Extract the (X, Y) coordinate from the center of the cell holding the provided text.  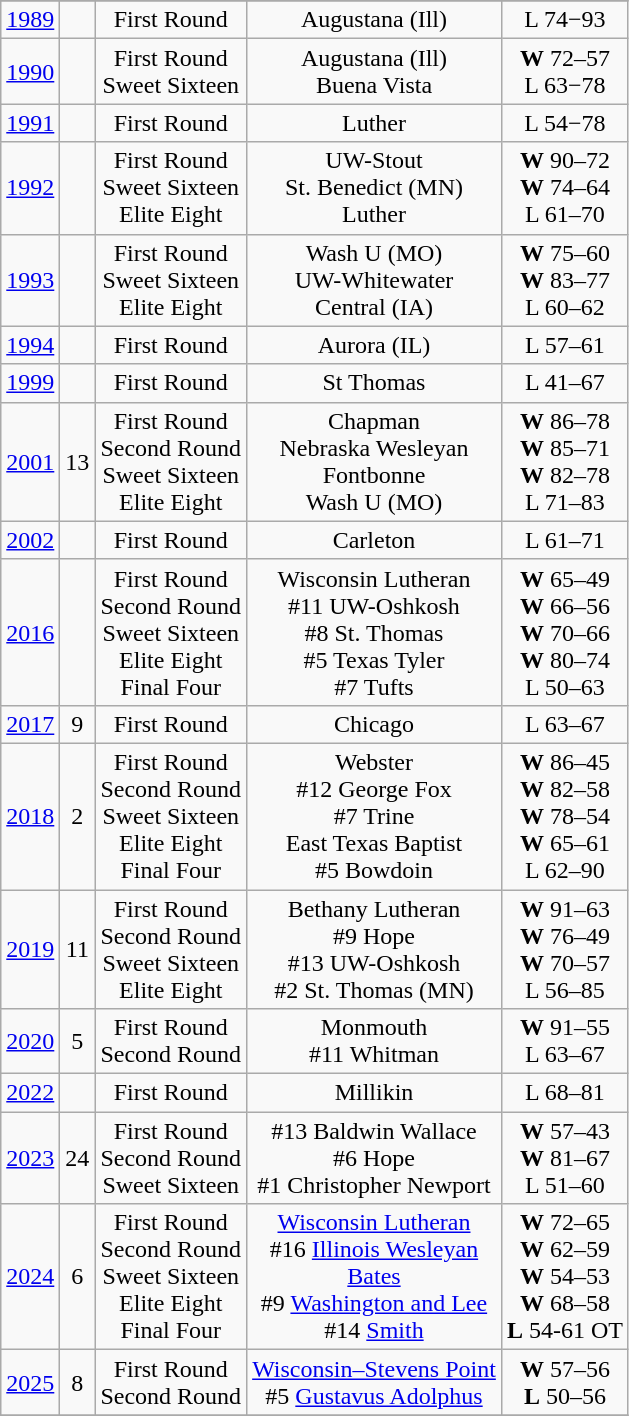
L 74−93 (564, 20)
First RoundSweet Sixteen (171, 72)
W 72–65W 62–59W 54–53W 68–58 L 54-61 OT (564, 1277)
9 (78, 724)
1994 (30, 345)
L 63–67 (564, 724)
1991 (30, 123)
1993 (30, 280)
2023 (30, 1158)
13 (78, 462)
W 86–78W 85–71W 82–78L 71–83 (564, 462)
Wisconsin Lutheran#11 UW-Oshkosh#8 St. Thomas#5 Texas Tyler#7 Tufts (374, 632)
2 (78, 816)
Augustana (Ill)Buena Vista (374, 72)
6 (78, 1277)
Wash U (MO)UW-WhitewaterCentral (IA) (374, 280)
Wisconsin Lutheran#16 Illinois Wesleyan Bates#9 Washington and Lee #14 Smith (374, 1277)
1999 (30, 383)
Monmouth#11 Whitman (374, 1042)
L 68–81 (564, 1093)
UW-StoutSt. Benedict (MN)Luther (374, 188)
Carleton (374, 540)
W 91–55L 63–67 (564, 1042)
Webster#12 George Fox#7 TrineEast Texas Baptist#5 Bowdoin (374, 816)
L 41–67 (564, 383)
L 61–71 (564, 540)
L 54−78 (564, 123)
#13 Baldwin Wallace#6 Hope#1 Christopher Newport (374, 1158)
Bethany Lutheran#9 Hope#13 UW-Oshkosh#2 St. Thomas (MN) (374, 950)
2022 (30, 1093)
W 65–49W 66–56W 70–66W 80–74L 50–63 (564, 632)
11 (78, 950)
Luther (374, 123)
Augustana (Ill) (374, 20)
W 90–72W 74–64L 61–70 (564, 188)
L 57–61 (564, 345)
2018 (30, 816)
W 57–56L 50–56 (564, 1382)
1989 (30, 20)
First RoundSecond RoundSweet SixteenElite Eight Final Four (171, 1277)
2020 (30, 1042)
2002 (30, 540)
W 91–63W 76–49W 70–57L 56–85 (564, 950)
2001 (30, 462)
2016 (30, 632)
8 (78, 1382)
1992 (30, 188)
W 57–43W 81–67L 51–60 (564, 1158)
W 75–60W 83–77L 60–62 (564, 280)
First RoundSecond RoundSweet Sixteen (171, 1158)
Chicago (374, 724)
1990 (30, 72)
2017 (30, 724)
St Thomas (374, 383)
2024 (30, 1277)
Millikin (374, 1093)
Wisconsin–Stevens Point#5 Gustavus Adolphus (374, 1382)
W 72–57L 63−78 (564, 72)
W 86–45W 82–58W 78–54W 65–61L 62–90 (564, 816)
Aurora (IL) (374, 345)
2019 (30, 950)
2025 (30, 1382)
5 (78, 1042)
24 (78, 1158)
ChapmanNebraska WesleyanFontbonneWash U (MO) (374, 462)
